Search for the cell housing the specified text and yield its (x, y) center coordinate. 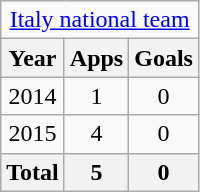
4 (96, 134)
Goals (164, 58)
2015 (33, 134)
2014 (33, 96)
Year (33, 58)
5 (96, 172)
1 (96, 96)
Italy national team (100, 20)
Total (33, 172)
Apps (96, 58)
